Return (x, y) of the center of cell containing provided text 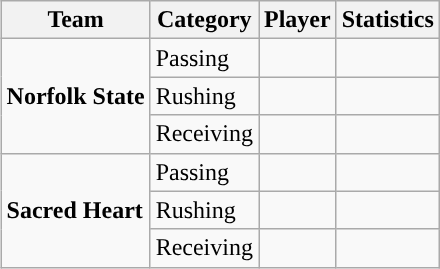
Sacred Heart (76, 210)
Player (297, 20)
Team (76, 20)
Category (204, 20)
Statistics (388, 20)
Norfolk State (76, 96)
